Search for the cell housing the specified text and yield its [x, y] center coordinate. 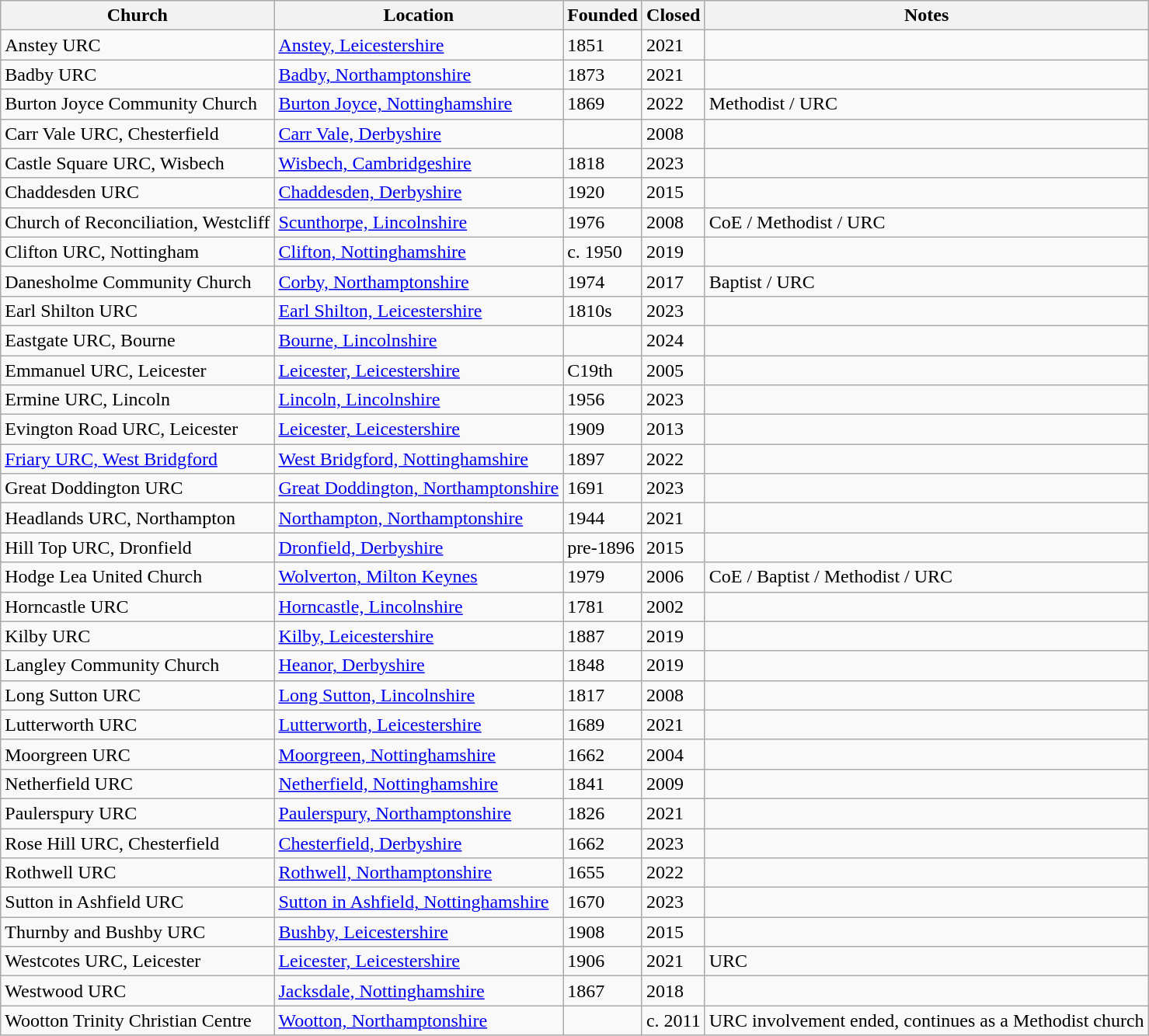
Hill Top URC, Dronfield [138, 548]
Founded [603, 16]
1689 [603, 725]
1841 [603, 784]
URC involvement ended, continues as a Methodist church [926, 1020]
Corby, Northamptonshire [419, 281]
West Bridgford, Nottinghamshire [419, 459]
CoE / Baptist / Methodist / URC [926, 577]
Chaddesden, Derbyshire [419, 193]
1818 [603, 163]
Castle Square URC, Wisbech [138, 163]
1979 [603, 577]
1817 [603, 695]
Badby, Northamptonshire [419, 75]
Earl Shilton URC [138, 311]
Lincoln, Lincolnshire [419, 400]
Wootton Trinity Christian Centre [138, 1020]
1810s [603, 311]
1869 [603, 104]
Paulerspury, Northamptonshire [419, 813]
C19th [603, 370]
Location [419, 16]
Long Sutton, Lincolnshire [419, 695]
2013 [673, 429]
Jacksdale, Nottinghamshire [419, 991]
1887 [603, 636]
Closed [673, 16]
2018 [673, 991]
Friary URC, West Bridgford [138, 459]
Netherfield, Nottinghamshire [419, 784]
1848 [603, 666]
Church of Reconciliation, Westcliff [138, 222]
2017 [673, 281]
Danesholme Community Church [138, 281]
Bushby, Leicestershire [419, 932]
Burton Joyce Community Church [138, 104]
Westcotes URC, Leicester [138, 961]
Lutterworth, Leicestershire [419, 725]
Horncastle URC [138, 607]
Langley Community Church [138, 666]
Hodge Lea United Church [138, 577]
Northampton, Northamptonshire [419, 518]
Anstey, Leicestershire [419, 45]
Long Sutton URC [138, 695]
c. 2011 [673, 1020]
Badby URC [138, 75]
Eastgate URC, Bourne [138, 340]
Clifton, Nottinghamshire [419, 252]
Ermine URC, Lincoln [138, 400]
c. 1950 [603, 252]
Bourne, Lincolnshire [419, 340]
Great Doddington, Northamptonshire [419, 488]
Rothwell URC [138, 873]
2005 [673, 370]
Emmanuel URC, Leicester [138, 370]
Wisbech, Cambridgeshire [419, 163]
Carr Vale URC, Chesterfield [138, 134]
Baptist / URC [926, 281]
Moorgreen URC [138, 754]
1873 [603, 75]
1691 [603, 488]
Carr Vale, Derbyshire [419, 134]
Sutton in Ashfield URC [138, 902]
Dronfield, Derbyshire [419, 548]
Clifton URC, Nottingham [138, 252]
Rose Hill URC, Chesterfield [138, 843]
Lutterworth URC [138, 725]
1956 [603, 400]
Paulerspury URC [138, 813]
1897 [603, 459]
pre-1896 [603, 548]
2002 [673, 607]
1826 [603, 813]
URC [926, 961]
Great Doddington URC [138, 488]
1781 [603, 607]
1670 [603, 902]
Horncastle, Lincolnshire [419, 607]
2004 [673, 754]
Rothwell, Northamptonshire [419, 873]
2024 [673, 340]
Thurnby and Bushby URC [138, 932]
Netherfield URC [138, 784]
1944 [603, 518]
Headlands URC, Northampton [138, 518]
Notes [926, 16]
Chaddesden URC [138, 193]
1867 [603, 991]
Sutton in Ashfield, Nottinghamshire [419, 902]
Kilby, Leicestershire [419, 636]
CoE / Methodist / URC [926, 222]
Anstey URC [138, 45]
Scunthorpe, Lincolnshire [419, 222]
Kilby URC [138, 636]
Chesterfield, Derbyshire [419, 843]
1655 [603, 873]
Church [138, 16]
Evington Road URC, Leicester [138, 429]
1976 [603, 222]
1920 [603, 193]
Moorgreen, Nottinghamshire [419, 754]
1908 [603, 932]
1909 [603, 429]
Westwood URC [138, 991]
Wolverton, Milton Keynes [419, 577]
2009 [673, 784]
2006 [673, 577]
Earl Shilton, Leicestershire [419, 311]
Methodist / URC [926, 104]
Burton Joyce, Nottinghamshire [419, 104]
1851 [603, 45]
Heanor, Derbyshire [419, 666]
1906 [603, 961]
1974 [603, 281]
Wootton, Northamptonshire [419, 1020]
